Determine the (x, y) coordinate at the center of the cell enclosing the given text.  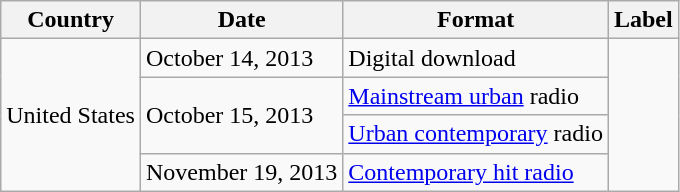
Date (241, 20)
Format (476, 20)
Urban contemporary radio (476, 134)
Mainstream urban radio (476, 96)
October 15, 2013 (241, 115)
October 14, 2013 (241, 58)
Country (71, 20)
United States (71, 115)
November 19, 2013 (241, 172)
Digital download (476, 58)
Contemporary hit radio (476, 172)
Label (643, 20)
